For the text-containing cell, return its midpoint in [x, y] coordinate format. 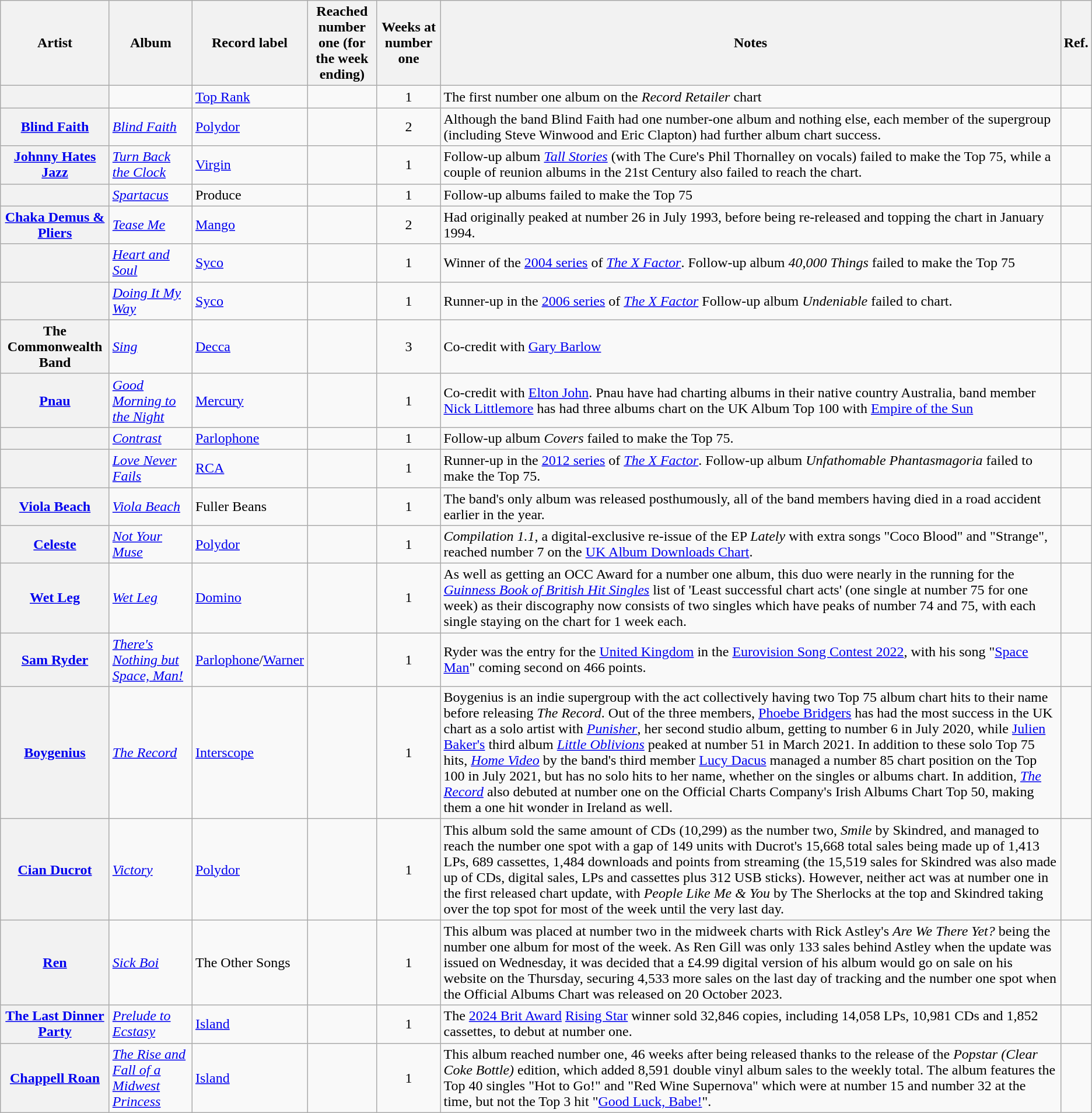
Love Never Fails [150, 468]
Good Morning to the Night [150, 400]
3 [408, 346]
Follow-up album Covers failed to make the Top 75. [750, 438]
The band's only album was released posthumously, all of the band members having died in a road accident earlier in the year. [750, 506]
Heart and Soul [150, 262]
Celeste [55, 545]
Interscope [250, 752]
The Record [150, 752]
Produce [250, 195]
Not Your Muse [150, 545]
Chappell Roan [55, 1078]
Ryder was the entry for the United Kingdom in the Eurovision Song Contest 2022, with his song "Space Man" coming second on 466 points. [750, 660]
Top Rank [250, 97]
Pnau [55, 400]
Cian Ducrot [55, 869]
The Last Dinner Party [55, 1024]
Mango [250, 225]
Turn Back the Clock [150, 164]
Chaka Demus & Pliers [55, 225]
The Rise and Fall of a Midwest Princess [150, 1078]
Virgin [250, 164]
Johnny Hates Jazz [55, 164]
Weeks at number one [408, 43]
Artist [55, 43]
Parlophone/Warner [250, 660]
Winner of the 2004 series of The X Factor. Follow-up album 40,000 Things failed to make the Top 75 [750, 262]
Parlophone [250, 438]
Contrast [150, 438]
RCA [250, 468]
Decca [250, 346]
Doing It My Way [150, 301]
The 2024 Brit Award Rising Star winner sold 32,846 copies, including 14,058 LPs, 10,981 CDs and 1,852 cassettes, to debut at number one. [750, 1024]
Ren [55, 963]
Record label [250, 43]
Spartacus [150, 195]
Victory [150, 869]
Album [150, 43]
Reached numberone (for the week ending) [342, 43]
Ref. [1076, 43]
The Other Songs [250, 963]
The Commonwealth Band [55, 346]
Follow-up albums failed to make the Top 75 [750, 195]
The first number one album on the Record Retailer chart [750, 97]
Boygenius [55, 752]
There's Nothing but Space, Man! [150, 660]
Fuller Beans [250, 506]
Sam Ryder [55, 660]
Co-credit with Gary Barlow [750, 346]
Tease Me [150, 225]
Prelude to Ecstasy [150, 1024]
Mercury [250, 400]
Sick Boi [150, 963]
Sing [150, 346]
Runner-up in the 2006 series of The X Factor Follow-up album Undeniable failed to chart. [750, 301]
Notes [750, 43]
Domino [250, 598]
Had originally peaked at number 26 in July 1993, before being re-released and topping the chart in January 1994. [750, 225]
Runner-up in the 2012 series of The X Factor. Follow-up album Unfathomable Phantasmagoria failed to make the Top 75. [750, 468]
